Determine the (x, y) coordinate at the center of the cell enclosing the given text.  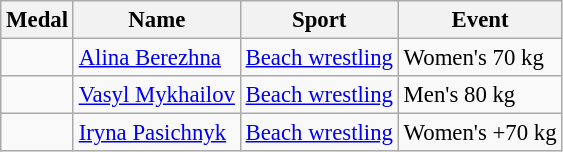
Iryna Pasichnyk (156, 133)
Event (480, 20)
Women's +70 kg (480, 133)
Name (156, 20)
Men's 80 kg (480, 95)
Women's 70 kg (480, 58)
Vasyl Mykhailov (156, 95)
Sport (319, 20)
Medal (38, 20)
Alina Berezhna (156, 58)
